Provide the (x, y) coordinate of the cell's center where the given text is located.  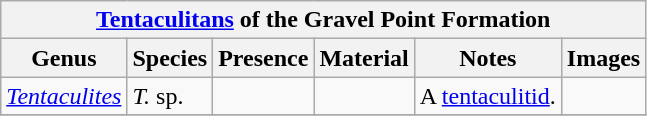
Images (603, 58)
Tentaculites (64, 96)
T. sp. (170, 96)
Material (364, 58)
Notes (488, 58)
Genus (64, 58)
Tentaculitans of the Gravel Point Formation (324, 20)
Species (170, 58)
Presence (264, 58)
A tentaculitid. (488, 96)
